Scan for the cell matching the given text and deliver its [X, Y] coordinate at center. 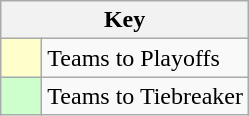
Key [125, 20]
Teams to Playoffs [146, 58]
Teams to Tiebreaker [146, 96]
